Locate the cell with the specified text and output its [X, Y] center coordinate. 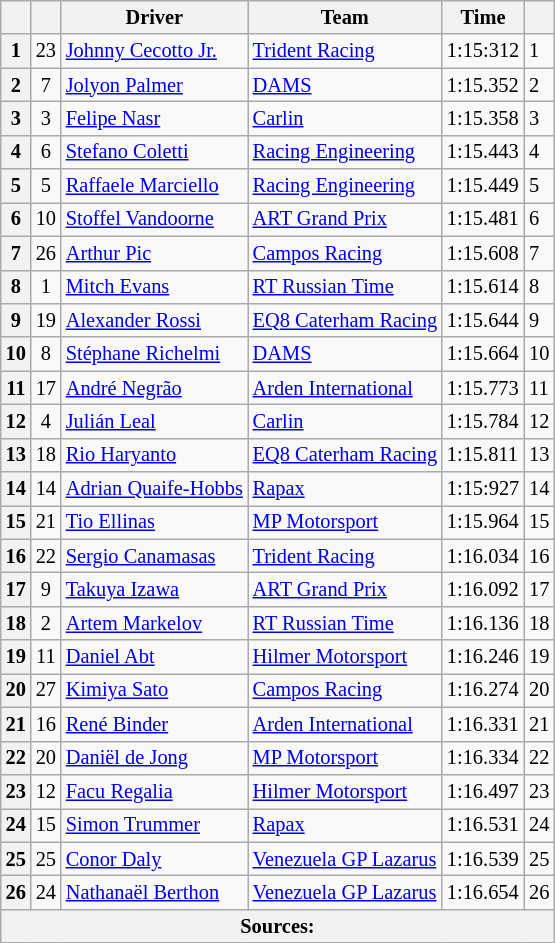
Stefano Coletti [154, 152]
1:16.092 [483, 589]
Daniel Abt [154, 657]
Stéphane Richelmi [154, 354]
1:15:312 [483, 51]
1:16.539 [483, 859]
Facu Regalia [154, 791]
1:15.608 [483, 253]
Rio Haryanto [154, 455]
1:15.481 [483, 219]
Kimiya Sato [154, 690]
1:15.784 [483, 421]
1:15.664 [483, 354]
1:16.274 [483, 690]
Arthur Pic [154, 253]
Johnny Cecotto Jr. [154, 51]
1:15.644 [483, 320]
Tio Ellinas [154, 522]
1:16.136 [483, 623]
Alexander Rossi [154, 320]
Time [483, 17]
Adrian Quaife-Hobbs [154, 489]
1:16.531 [483, 825]
1:16.331 [483, 724]
René Binder [154, 724]
André Negrão [154, 388]
1:16.034 [483, 556]
1:15.358 [483, 118]
Nathanaël Berthon [154, 892]
Team [345, 17]
1:15.811 [483, 455]
Jolyon Palmer [154, 85]
Artem Markelov [154, 623]
1:15:927 [483, 489]
Mitch Evans [154, 287]
Sources: [278, 926]
Stoffel Vandoorne [154, 219]
Takuya Izawa [154, 589]
1:15.443 [483, 152]
Julián Leal [154, 421]
Daniël de Jong [154, 758]
1:15.352 [483, 85]
Conor Daly [154, 859]
Simon Trummer [154, 825]
1:15.614 [483, 287]
1:15.449 [483, 186]
1:15.773 [483, 388]
1:15.964 [483, 522]
1:16.334 [483, 758]
1:16.654 [483, 892]
1:16.246 [483, 657]
27 [46, 690]
1:16.497 [483, 791]
Raffaele Marciello [154, 186]
Driver [154, 17]
Felipe Nasr [154, 118]
Sergio Canamasas [154, 556]
